Pinpoint the cell where the given text exists, returning its [X, Y] midpoint coordinate. 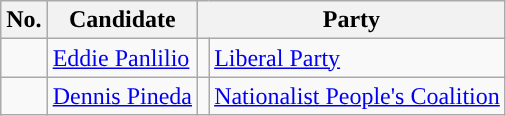
Party [352, 20]
Nationalist People's Coalition [358, 96]
Dennis Pineda [122, 96]
Candidate [122, 20]
No. [24, 20]
Eddie Panlilio [122, 58]
Liberal Party [358, 58]
